Extract the [x, y] coordinate from the center of the cell holding the provided text.  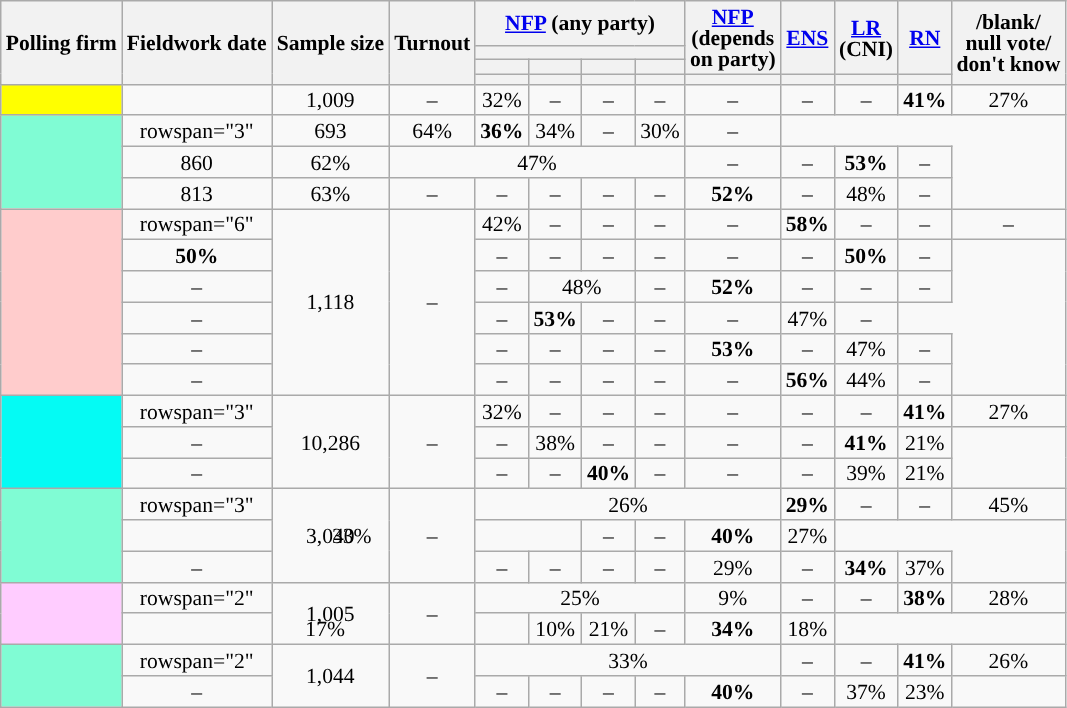
Fieldwork date [197, 42]
39% [866, 474]
17% [326, 630]
44% [866, 380]
RN [924, 38]
36% [502, 132]
1,044 [330, 676]
30% [660, 132]
45% [1008, 504]
10% [556, 630]
Polling firm [62, 42]
860 [197, 162]
1,118 [330, 302]
Sample size [330, 42]
23% [924, 692]
28% [1008, 598]
10,286 [330, 442]
rowspan="6" [197, 224]
63% [330, 194]
9% [733, 598]
1,009 [330, 100]
3,040 [330, 536]
ENS [808, 38]
64% [432, 132]
NFP(dependson party) [733, 38]
58% [808, 224]
18% [808, 630]
56% [808, 380]
693 [330, 132]
25% [580, 598]
62% [330, 162]
/blank/null vote/don't know [1008, 42]
42% [502, 224]
813 [197, 194]
1,005 [330, 613]
Turnout [432, 42]
LR(CNI) [866, 38]
NFP (any party) [580, 23]
